Output the [X, Y] coordinate of the center of the cell containing the given text.  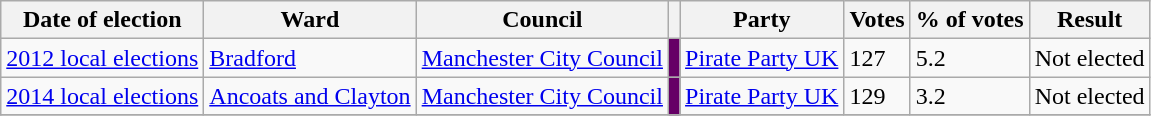
Party [762, 20]
2012 local elections [102, 58]
129 [877, 96]
3.2 [970, 96]
Ancoats and Clayton [310, 96]
Ward [310, 20]
Date of election [102, 20]
Result [1090, 20]
% of votes [970, 20]
Bradford [310, 58]
Votes [877, 20]
2014 local elections [102, 96]
127 [877, 58]
Council [542, 20]
5.2 [970, 58]
